Return the (X, Y) coordinate for the center point of the cell that contains the specified text.  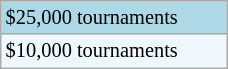
$10,000 tournaments (114, 51)
$25,000 tournaments (114, 17)
